Determine the (X, Y) coordinate at the center of the cell enclosing the given text.  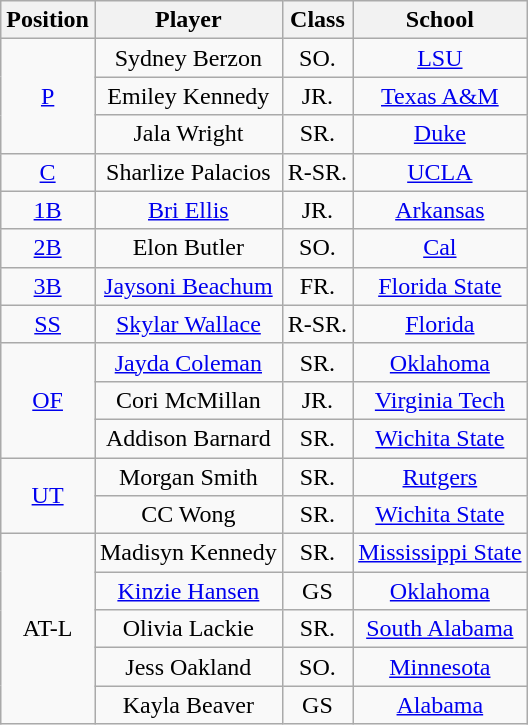
Sydney Berzon (188, 58)
Olivia Lackie (188, 629)
FR. (317, 286)
Mississippi State (440, 553)
Alabama (440, 705)
3B (48, 286)
Virginia Tech (440, 400)
Cal (440, 248)
CC Wong (188, 515)
Florida (440, 324)
Duke (440, 134)
Emiley Kennedy (188, 96)
Cori McMillan (188, 400)
UT (48, 496)
South Alabama (440, 629)
UCLA (440, 172)
Rutgers (440, 477)
Position (48, 20)
AT-L (48, 629)
Sharlize Palacios (188, 172)
Jayda Coleman (188, 362)
Bri Ellis (188, 210)
Texas A&M (440, 96)
Minnesota (440, 667)
Player (188, 20)
2B (48, 248)
SS (48, 324)
Florida State (440, 286)
1B (48, 210)
Arkansas (440, 210)
Skylar Wallace (188, 324)
Jaysoni Beachum (188, 286)
Kinzie Hansen (188, 591)
Addison Barnard (188, 438)
Kayla Beaver (188, 705)
School (440, 20)
Madisyn Kennedy (188, 553)
Jess Oakland (188, 667)
P (48, 96)
OF (48, 400)
C (48, 172)
LSU (440, 58)
Jala Wright (188, 134)
Morgan Smith (188, 477)
Class (317, 20)
Elon Butler (188, 248)
